From the cell containing the given text, extract its center point as [x, y] coordinate. 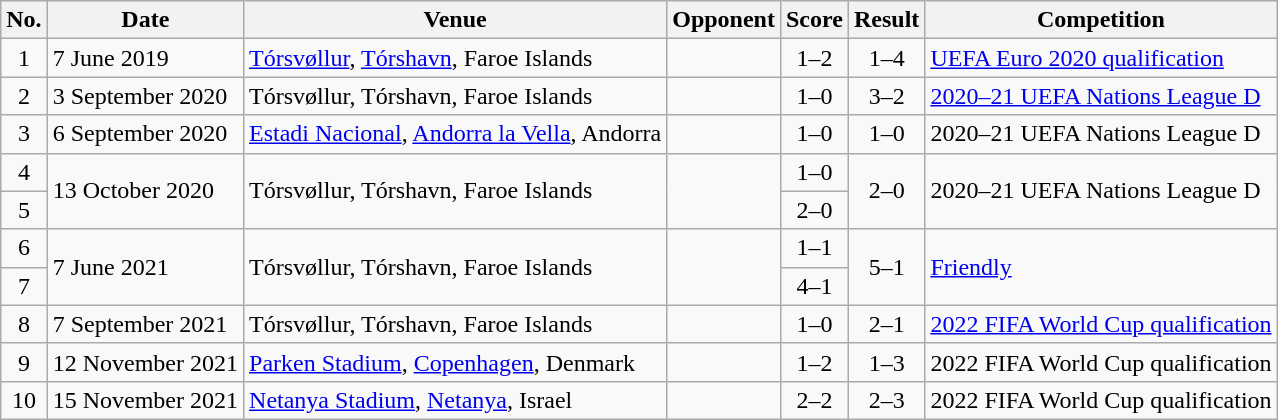
4 [24, 172]
2–1 [886, 324]
2–3 [886, 400]
2 [24, 96]
15 November 2021 [145, 400]
1–1 [814, 248]
7 June 2019 [145, 58]
Result [886, 20]
1–3 [886, 362]
Date [145, 20]
7 [24, 286]
13 October 2020 [145, 191]
5–1 [886, 267]
Venue [456, 20]
Score [814, 20]
3 September 2020 [145, 96]
Estadi Nacional, Andorra la Vella, Andorra [456, 134]
10 [24, 400]
Friendly [1101, 267]
12 November 2021 [145, 362]
1–4 [886, 58]
4–1 [814, 286]
5 [24, 210]
7 June 2021 [145, 267]
3–2 [886, 96]
6 September 2020 [145, 134]
3 [24, 134]
1 [24, 58]
Opponent [724, 20]
8 [24, 324]
2–2 [814, 400]
9 [24, 362]
No. [24, 20]
7 September 2021 [145, 324]
Parken Stadium, Copenhagen, Denmark [456, 362]
Competition [1101, 20]
Netanya Stadium, Netanya, Israel [456, 400]
UEFA Euro 2020 qualification [1101, 58]
6 [24, 248]
